Output the [X, Y] coordinate of the center of the cell containing the given text.  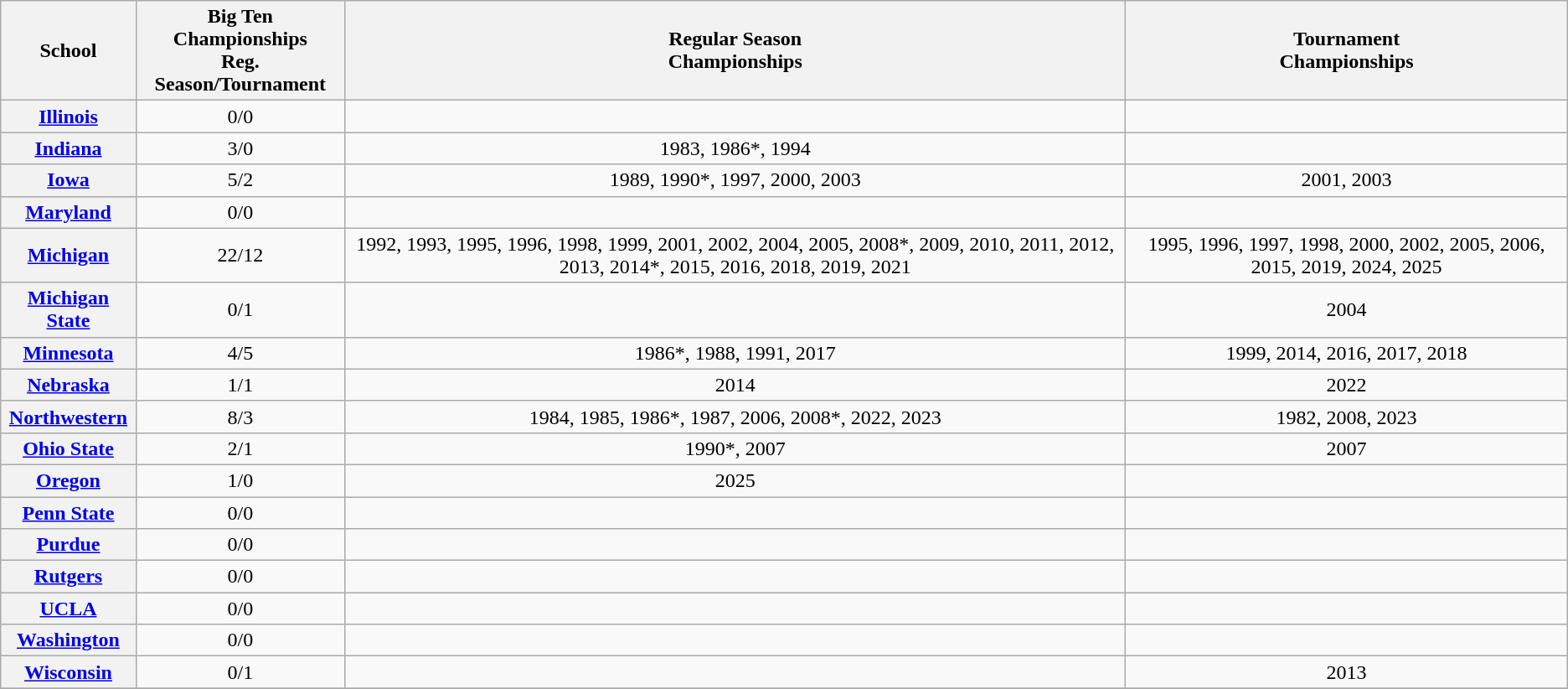
1984, 1985, 1986*, 1987, 2006, 2008*, 2022, 2023 [735, 417]
Wisconsin [69, 672]
Michigan State [69, 310]
Nebraska [69, 385]
Northwestern [69, 417]
UCLA [69, 609]
Ohio State [69, 448]
2013 [1347, 672]
School [69, 50]
Rutgers [69, 577]
Michigan [69, 255]
1989, 1990*, 1997, 2000, 2003 [735, 180]
2001, 2003 [1347, 180]
1986*, 1988, 1991, 2017 [735, 353]
2004 [1347, 310]
Regular SeasonChampionships [735, 50]
1990*, 2007 [735, 448]
1983, 1986*, 1994 [735, 148]
Washington [69, 640]
Iowa [69, 180]
1999, 2014, 2016, 2017, 2018 [1347, 353]
Penn State [69, 512]
Oregon [69, 480]
1992, 1993, 1995, 1996, 1998, 1999, 2001, 2002, 2004, 2005, 2008*, 2009, 2010, 2011, 2012, 2013, 2014*, 2015, 2016, 2018, 2019, 2021 [735, 255]
4/5 [240, 353]
1995, 1996, 1997, 1998, 2000, 2002, 2005, 2006, 2015, 2019, 2024, 2025 [1347, 255]
2014 [735, 385]
22/12 [240, 255]
2007 [1347, 448]
Minnesota [69, 353]
8/3 [240, 417]
1982, 2008, 2023 [1347, 417]
Illinois [69, 117]
Purdue [69, 545]
Maryland [69, 212]
2025 [735, 480]
TournamentChampionships [1347, 50]
Indiana [69, 148]
1/0 [240, 480]
Big TenChampionshipsReg. Season/Tournament [240, 50]
2/1 [240, 448]
1/1 [240, 385]
5/2 [240, 180]
2022 [1347, 385]
3/0 [240, 148]
